Identify which cell holds the provided text, then report its [x, y] central coordinate. 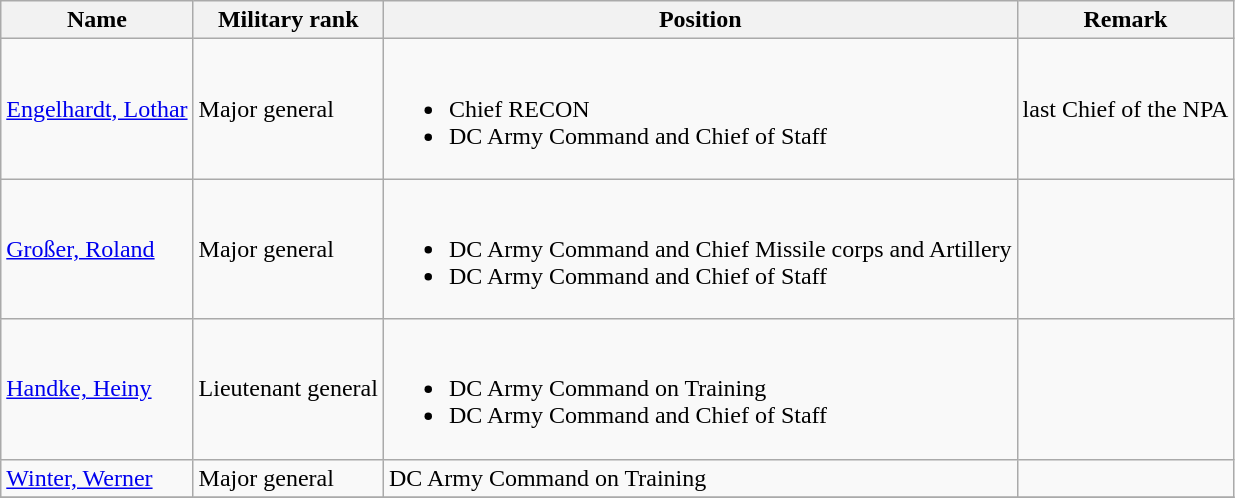
Großer, Roland [97, 249]
Engelhardt, Lothar [97, 109]
DC Army Command on TrainingDC Army Command and Chief of Staff [700, 389]
Position [700, 20]
DC Army Command on Training [700, 478]
Winter, Werner [97, 478]
Remark [1126, 20]
DC Army Command and Chief Missile corps and ArtilleryDC Army Command and Chief of Staff [700, 249]
last Chief of the NPA [1126, 109]
Handke, Heiny [97, 389]
Name [97, 20]
Chief RECONDC Army Command and Chief of Staff [700, 109]
Lieutenant general [288, 389]
Military rank [288, 20]
